Capture the cell that displays the provided text and extract its [x, y] central coordinate. 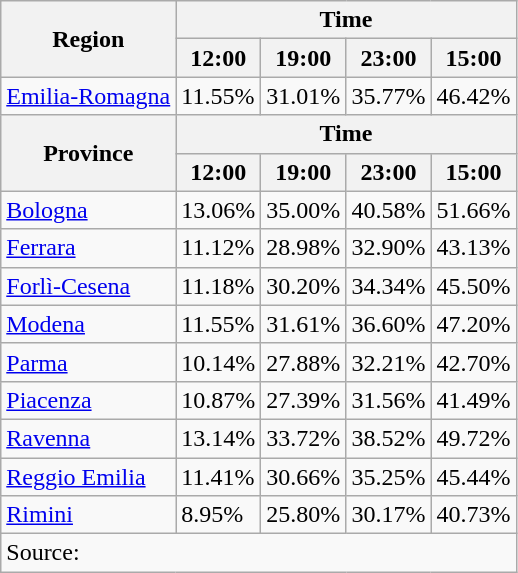
Region [88, 39]
25.80% [304, 515]
27.88% [304, 362]
10.87% [218, 400]
Parma [88, 362]
11.18% [218, 286]
46.42% [474, 96]
31.01% [304, 96]
51.66% [474, 210]
Ferrara [88, 248]
8.95% [218, 515]
32.90% [388, 248]
Rimini [88, 515]
Ravenna [88, 438]
31.61% [304, 324]
35.00% [304, 210]
30.20% [304, 286]
Reggio Emilia [88, 477]
43.13% [474, 248]
Piacenza [88, 400]
13.14% [218, 438]
11.41% [218, 477]
34.34% [388, 286]
40.73% [474, 515]
Emilia-Romagna [88, 96]
42.70% [474, 362]
41.49% [474, 400]
35.25% [388, 477]
10.14% [218, 362]
28.98% [304, 248]
Forlì-Cesena [88, 286]
13.06% [218, 210]
27.39% [304, 400]
32.21% [388, 362]
Source: [258, 553]
30.66% [304, 477]
38.52% [388, 438]
Bologna [88, 210]
31.56% [388, 400]
35.77% [388, 96]
47.20% [474, 324]
11.12% [218, 248]
33.72% [304, 438]
45.44% [474, 477]
30.17% [388, 515]
Modena [88, 324]
45.50% [474, 286]
49.72% [474, 438]
Province [88, 153]
40.58% [388, 210]
36.60% [388, 324]
